Pinpoint the cell where the given text exists, returning its (X, Y) midpoint coordinate. 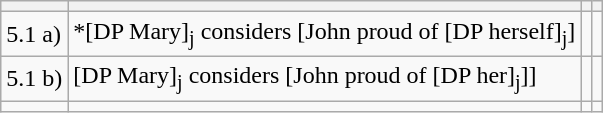
5.1 a) (34, 34)
[DP Mary]j considers [John proud of [DP her]j]] (324, 78)
*[DP Mary]j considers [John proud of [DP herself]j] (324, 34)
5.1 b) (34, 78)
